Capture the cell that displays the provided text and extract its [X, Y] central coordinate. 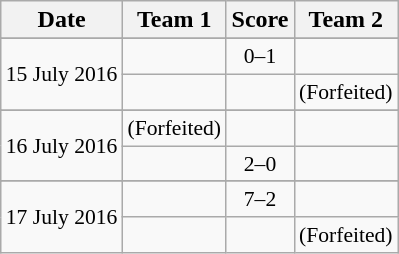
Date [62, 20]
Team 1 [174, 20]
16 July 2016 [62, 146]
Score [260, 20]
2–0 [260, 164]
17 July 2016 [62, 216]
15 July 2016 [62, 74]
Team 2 [346, 20]
7–2 [260, 199]
0–1 [260, 57]
